Scan for the cell matching the given text and deliver its (X, Y) coordinate at center. 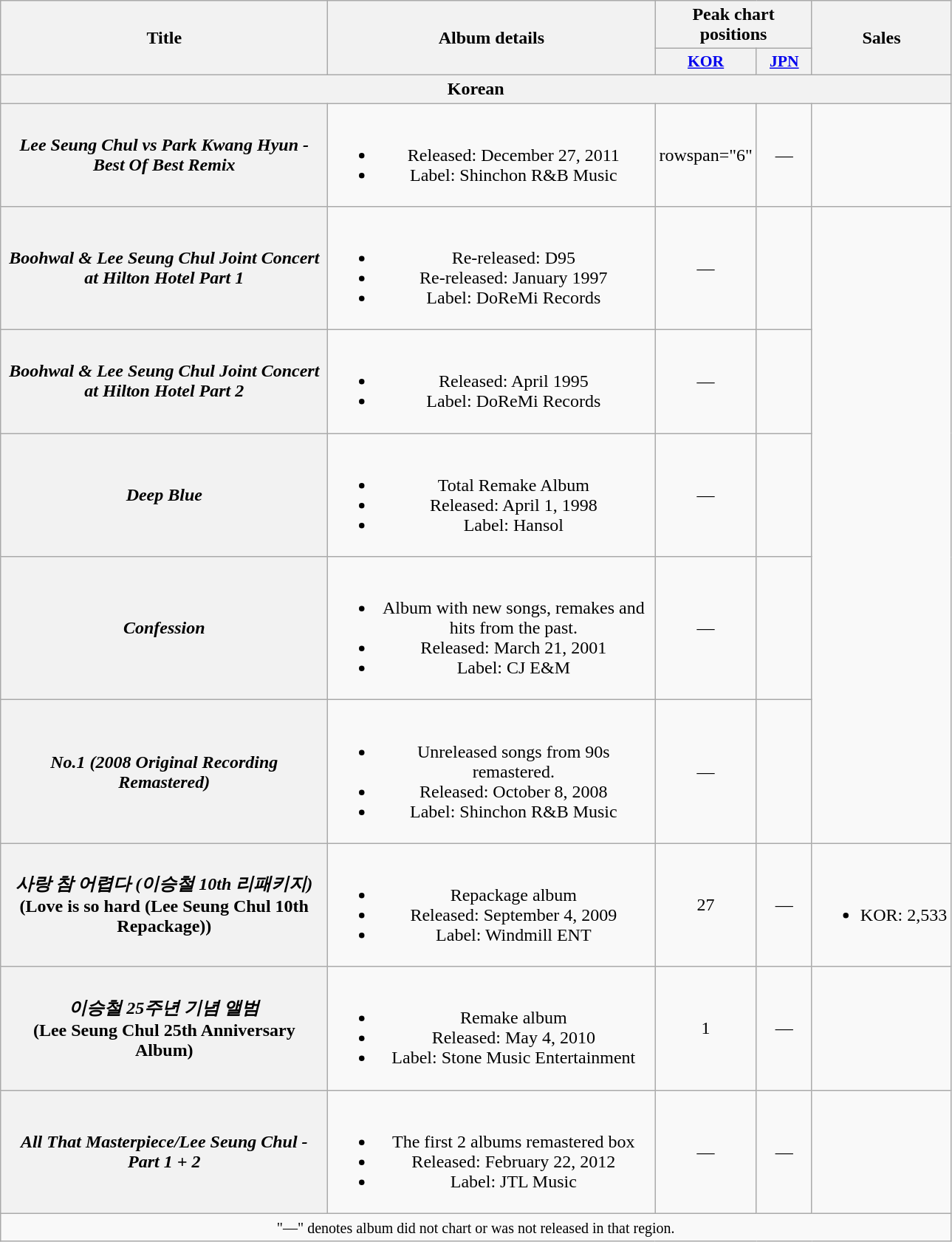
Peak chart positions (733, 25)
27 (706, 905)
KOR (706, 62)
No.1 (2008 Original Recording Remastered) (164, 772)
Total Remake AlbumReleased: April 1, 1998Label: Hansol (492, 495)
Repackage albumReleased: September 4, 2009Label: Windmill ENT (492, 905)
KOR: 2,533 (881, 905)
Boohwal & Lee Seung Chul Joint Concert at Hilton Hotel Part 1 (164, 269)
rowspan="6" (706, 155)
Title (164, 38)
Unreleased songs from 90s remastered.Released: October 8, 2008Label: Shinchon R&B Music (492, 772)
Boohwal & Lee Seung Chul Joint Concert at Hilton Hotel Part 2 (164, 382)
Sales (881, 38)
Released: December 27, 2011Label: Shinchon R&B Music (492, 155)
Remake albumReleased: May 4, 2010Label: Stone Music Entertainment (492, 1028)
Album with new songs, remakes and hits from the past.Released: March 21, 2001Label: CJ E&M (492, 628)
All That Masterpiece/Lee Seung Chul - Part 1 + 2 (164, 1152)
"—" denotes album did not chart or was not released in that region. (476, 1227)
Confession (164, 628)
이승철 25주년 기념 앨범 (Lee Seung Chul 25th Anniversary Album) (164, 1028)
The first 2 albums remastered boxReleased: February 22, 2012Label: JTL Music (492, 1152)
Korean (476, 89)
Released: April 1995Label: DoReMi Records (492, 382)
JPN (784, 62)
Deep Blue (164, 495)
Re-released: D95Re-released: January 1997Label: DoReMi Records (492, 269)
Lee Seung Chul vs Park Kwang Hyun - Best Of Best Remix (164, 155)
Album details (492, 38)
사랑 참 어렵다 (이승철 10th 리패키지) (Love is so hard (Lee Seung Chul 10th Repackage)) (164, 905)
1 (706, 1028)
